Find where the given text appears and provide that cell's center as [x, y] coordinate. 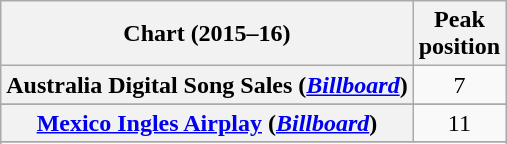
11 [459, 123]
Mexico Ingles Airplay (Billboard) [207, 123]
Australia Digital Song Sales (Billboard) [207, 85]
7 [459, 85]
Chart (2015–16) [207, 34]
Peak position [459, 34]
